Locate the cell with the specified text and output its [x, y] center coordinate. 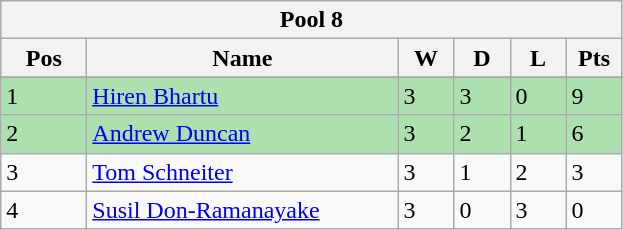
Susil Don-Ramanayake [242, 210]
W [426, 58]
Tom Schneiter [242, 172]
4 [44, 210]
Pool 8 [312, 20]
Andrew Duncan [242, 134]
Hiren Bhartu [242, 96]
Pos [44, 58]
D [482, 58]
Pts [594, 58]
Name [242, 58]
L [538, 58]
6 [594, 134]
9 [594, 96]
